Return [X, Y] of the center of cell containing provided text 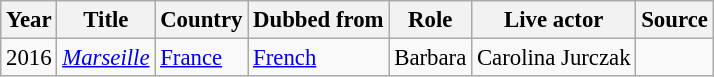
Dubbed from [318, 20]
Year [29, 20]
Marseille [106, 58]
Source [674, 20]
Barbara [430, 58]
Live actor [554, 20]
Country [202, 20]
Title [106, 20]
France [202, 58]
French [318, 58]
Carolina Jurczak [554, 58]
2016 [29, 58]
Role [430, 20]
